Scan for the cell matching the given text and deliver its [x, y] coordinate at center. 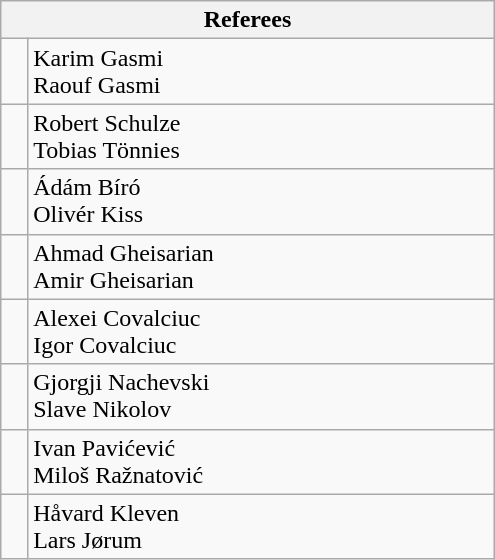
Ahmad GheisarianAmir Gheisarian [262, 266]
Alexei CovalciucIgor Covalciuc [262, 332]
Ivan PavićevićMiloš Ražnatović [262, 462]
Robert SchulzeTobias Tönnies [262, 136]
Ádám BíróOlivér Kiss [262, 202]
Karim GasmiRaouf Gasmi [262, 72]
Referees [248, 20]
Gjorgji NachevskiSlave Nikolov [262, 396]
Håvard KlevenLars Jørum [262, 526]
